Return the (x, y) coordinate for the center point of the cell that contains the specified text.  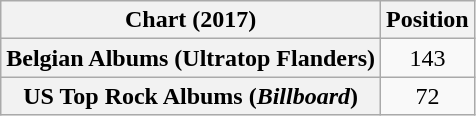
Position (428, 20)
Belgian Albums (Ultratop Flanders) (191, 58)
Chart (2017) (191, 20)
143 (428, 58)
US Top Rock Albums (Billboard) (191, 96)
72 (428, 96)
